Return [X, Y] of the center of cell containing provided text 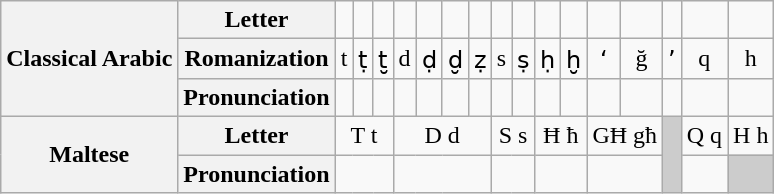
h [751, 59]
H h [751, 135]
t [344, 59]
Ħ ħ [561, 135]
ṣ [524, 59]
S s [512, 135]
q [704, 59]
s [501, 59]
ḍ [429, 59]
GĦ għ [625, 135]
d [404, 59]
ḫ [574, 59]
ḥ [548, 59]
ṭ [363, 59]
ğ [642, 59]
ʻ [604, 59]
T t [364, 135]
Q q [704, 135]
ʼ [672, 59]
Maltese [90, 154]
ẓ [480, 59]
D d [442, 135]
Classical Arabic [90, 59]
t̮ [383, 59]
Romanization [256, 59]
d̮ [455, 59]
